Extract the [X, Y] coordinate from the center of the cell holding the provided text.  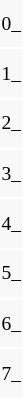
7_ [11, 374]
4_ [11, 224]
0_ [11, 24]
3_ [11, 174]
6_ [11, 324]
5_ [11, 274]
1_ [11, 74]
2_ [11, 124]
